Output the (X, Y) coordinate of the center of the cell containing the given text.  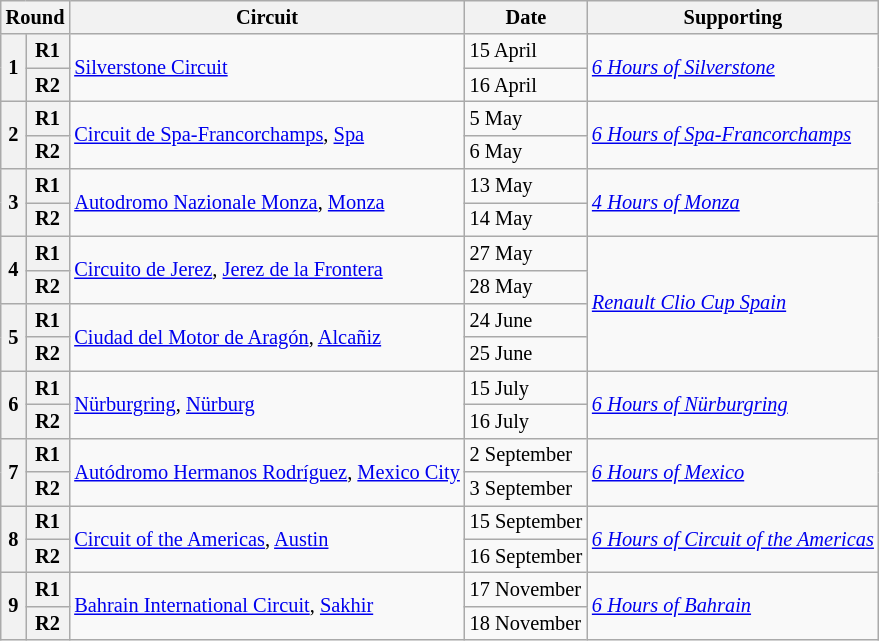
Date (526, 17)
16 April (526, 85)
Circuit of the Americas, Austin (266, 538)
2 September (526, 455)
6 Hours of Mexico (733, 472)
25 June (526, 354)
15 April (526, 51)
3 September (526, 489)
6 Hours of Bahrain (733, 606)
9 (14, 606)
27 May (526, 253)
6 Hours of Spa-Francorchamps (733, 134)
4 Hours of Monza (733, 202)
17 November (526, 589)
18 November (526, 623)
16 September (526, 556)
3 (14, 202)
6 Hours of Circuit of the Americas (733, 538)
5 (14, 336)
Nürburgring, Nürburg (266, 404)
15 July (526, 388)
Ciudad del Motor de Aragón, Alcañiz (266, 336)
14 May (526, 219)
16 July (526, 421)
Autódromo Hermanos Rodríguez, Mexico City (266, 472)
Supporting (733, 17)
5 May (526, 118)
8 (14, 538)
13 May (526, 186)
6 May (526, 152)
Bahrain International Circuit, Sakhir (266, 606)
Renault Clio Cup Spain (733, 304)
6 Hours of Silverstone (733, 68)
2 (14, 134)
1 (14, 68)
Circuit (266, 17)
24 June (526, 320)
Circuito de Jerez, Jerez de la Frontera (266, 270)
15 September (526, 522)
4 (14, 270)
7 (14, 472)
Circuit de Spa-Francorchamps, Spa (266, 134)
6 (14, 404)
Round (36, 17)
6 Hours of Nürburgring (733, 404)
28 May (526, 287)
Silverstone Circuit (266, 68)
Autodromo Nazionale Monza, Monza (266, 202)
